From the cell containing the given text, extract its center point as (x, y) coordinate. 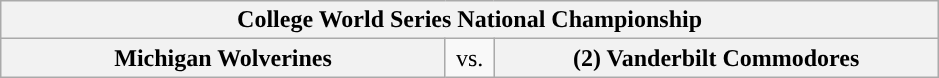
vs. (470, 58)
Michigan Wolverines (224, 58)
(2) Vanderbilt Commodores (716, 58)
College World Series National Championship (470, 20)
